Locate the cell with the specified text and output its (X, Y) center coordinate. 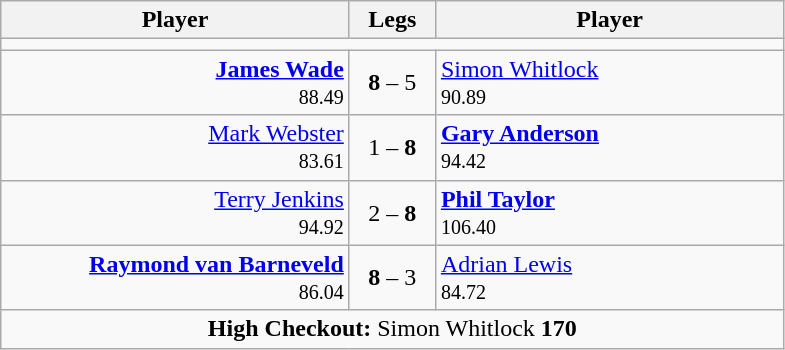
Terry Jenkins 94.92 (176, 212)
Gary Anderson 94.42 (610, 148)
Simon Whitlock 90.89 (610, 82)
Adrian Lewis 84.72 (610, 278)
Mark Webster 83.61 (176, 148)
2 – 8 (392, 212)
Raymond van Barneveld 86.04 (176, 278)
8 – 3 (392, 278)
Phil Taylor 106.40 (610, 212)
Legs (392, 20)
8 – 5 (392, 82)
James Wade 88.49 (176, 82)
High Checkout: Simon Whitlock 170 (392, 329)
1 – 8 (392, 148)
